Return (X, Y) of the center of cell containing provided text 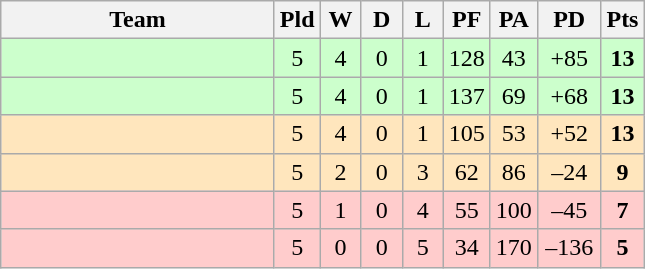
3 (422, 172)
128 (466, 58)
PF (466, 20)
–136 (569, 248)
105 (466, 134)
PD (569, 20)
Pld (297, 20)
L (422, 20)
43 (514, 58)
2 (340, 172)
–24 (569, 172)
Team (138, 20)
–45 (569, 210)
D (382, 20)
86 (514, 172)
55 (466, 210)
W (340, 20)
69 (514, 96)
137 (466, 96)
170 (514, 248)
Pts (622, 20)
7 (622, 210)
9 (622, 172)
PA (514, 20)
+85 (569, 58)
62 (466, 172)
34 (466, 248)
+68 (569, 96)
+52 (569, 134)
53 (514, 134)
100 (514, 210)
